Search for the cell housing the specified text and yield its (X, Y) center coordinate. 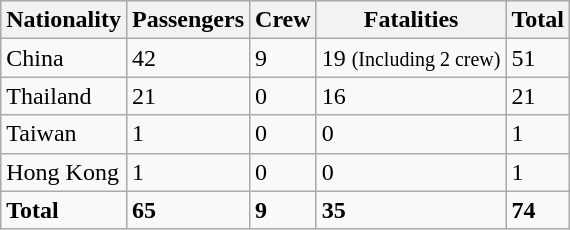
65 (188, 210)
Passengers (188, 20)
Thailand (64, 96)
16 (411, 96)
Fatalities (411, 20)
19 (Including 2 crew) (411, 58)
Hong Kong (64, 172)
42 (188, 58)
Nationality (64, 20)
China (64, 58)
51 (538, 58)
Crew (284, 20)
35 (411, 210)
Taiwan (64, 134)
74 (538, 210)
